Locate the cell with the specified text and output its (X, Y) center coordinate. 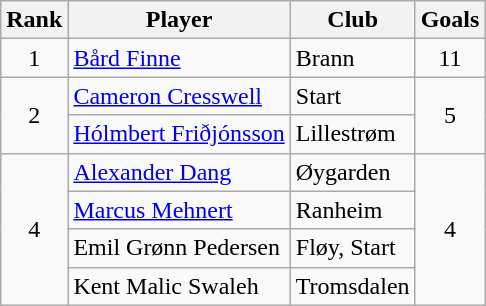
Alexander Dang (179, 172)
11 (450, 58)
Ranheim (352, 210)
1 (34, 58)
Bård Finne (179, 58)
Øygarden (352, 172)
Rank (34, 20)
Goals (450, 20)
Start (352, 96)
2 (34, 115)
Player (179, 20)
Hólmbert Friðjónsson (179, 134)
Brann (352, 58)
Cameron Cresswell (179, 96)
Fløy, Start (352, 248)
Club (352, 20)
Tromsdalen (352, 286)
Emil Grønn Pedersen (179, 248)
Lillestrøm (352, 134)
Marcus Mehnert (179, 210)
Kent Malic Swaleh (179, 286)
5 (450, 115)
